Return the [X, Y] coordinate for the center point of the cell that contains the specified text.  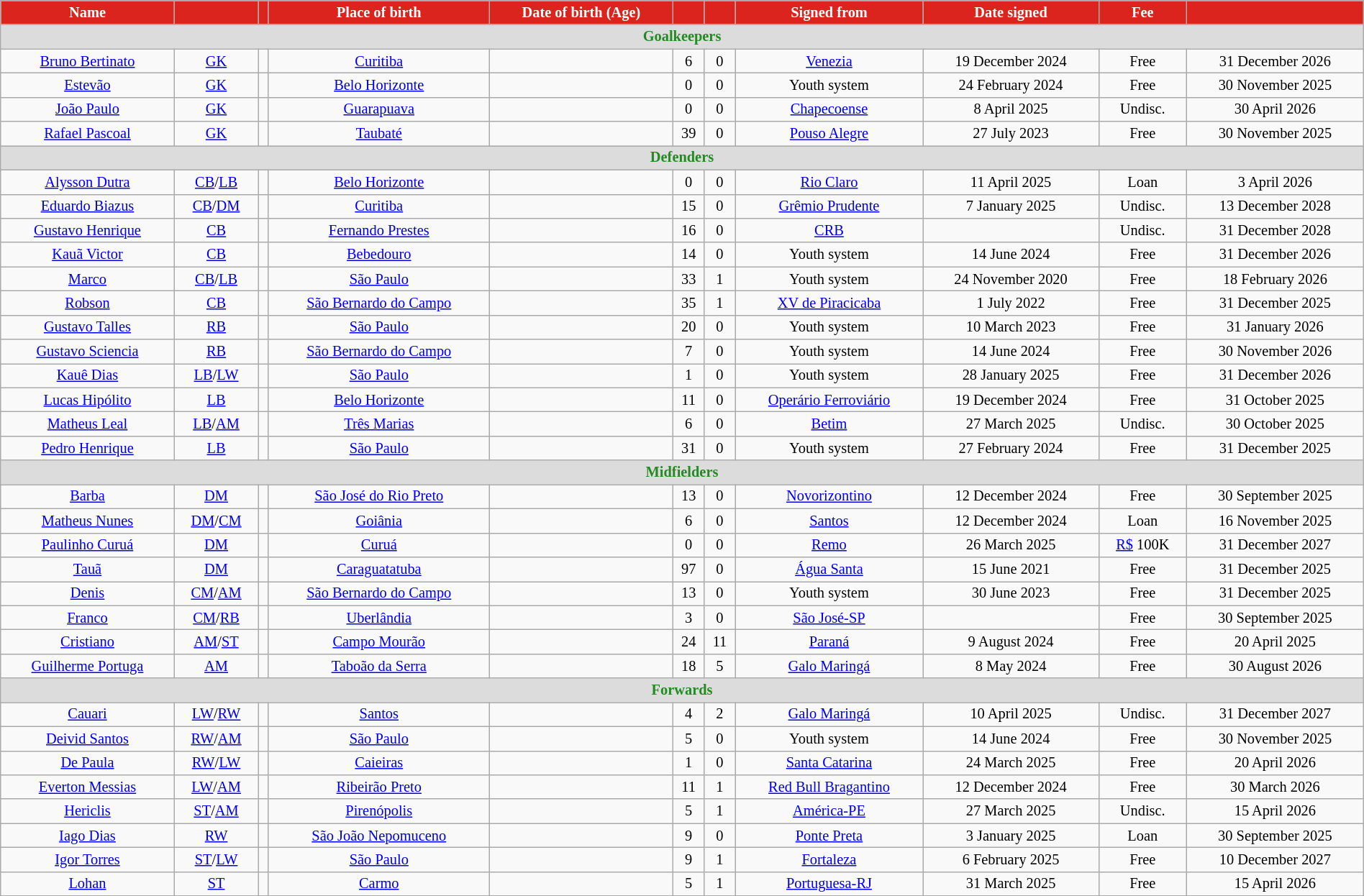
Novorizontino [829, 496]
Tauã [88, 569]
Rafael Pascoal [88, 134]
São João Nepomuceno [379, 836]
Matheus Leal [88, 424]
Igor Torres [88, 859]
Cauari [88, 714]
Defenders [682, 157]
Caraguatatuba [379, 569]
Santa Catarina [829, 763]
Curuá [379, 545]
Forwards [682, 690]
Kauê Dias [88, 375]
1 July 2022 [1011, 303]
31 [688, 448]
De Paula [88, 763]
CB/DM [216, 206]
13 December 2028 [1276, 206]
ST [216, 884]
Goalkeepers [682, 37]
10 December 2027 [1276, 859]
AM/ST [216, 641]
Uberlândia [379, 618]
RW/LW [216, 763]
Red Bull Bragantino [829, 787]
CM/AM [216, 593]
João Paulo [88, 109]
ST/LW [216, 859]
Estevão [88, 85]
Operário Ferroviário [829, 400]
Taboão da Serra [379, 666]
Eduardo Biazus [88, 206]
Bruno Bertinato [88, 61]
Fortaleza [829, 859]
18 [688, 666]
Portuguesa-RJ [829, 884]
7 January 2025 [1011, 206]
RW/AM [216, 739]
28 January 2025 [1011, 375]
Place of birth [379, 12]
Caieiras [379, 763]
15 June 2021 [1011, 569]
Venezia [829, 61]
DM/CM [216, 521]
30 November 2026 [1276, 352]
Remo [829, 545]
Betim [829, 424]
Barba [88, 496]
27 July 2023 [1011, 134]
Deivid Santos [88, 739]
26 March 2025 [1011, 545]
Três Marias [379, 424]
6 February 2025 [1011, 859]
Goiânia [379, 521]
RW [216, 836]
8 May 2024 [1011, 666]
LB/AM [216, 424]
Fee [1142, 12]
Matheus Nunes [88, 521]
Signed from [829, 12]
35 [688, 303]
Guilherme Portuga [88, 666]
30 August 2026 [1276, 666]
2 [719, 714]
3 April 2026 [1276, 182]
24 [688, 641]
30 March 2026 [1276, 787]
São José do Rio Preto [379, 496]
4 [688, 714]
16 [688, 230]
Paraná [829, 641]
R$ 100K [1142, 545]
Date signed [1011, 12]
Água Santa [829, 569]
Lohan [88, 884]
11 April 2025 [1011, 182]
10 April 2025 [1011, 714]
Denis [88, 593]
Fernando Prestes [379, 230]
Cristiano [88, 641]
20 April 2026 [1276, 763]
Pirenópolis [379, 811]
CRB [829, 230]
8 April 2025 [1011, 109]
Gustavo Henrique [88, 230]
16 November 2025 [1276, 521]
39 [688, 134]
Kauã Victor [88, 255]
31 January 2026 [1276, 327]
30 June 2023 [1011, 593]
Name [88, 12]
Grêmio Prudente [829, 206]
97 [688, 569]
31 October 2025 [1276, 400]
LW/AM [216, 787]
LW/RW [216, 714]
30 October 2025 [1276, 424]
Robson [88, 303]
9 August 2024 [1011, 641]
24 February 2024 [1011, 85]
Marco [88, 279]
18 February 2026 [1276, 279]
24 November 2020 [1011, 279]
Rio Claro [829, 182]
Ponte Preta [829, 836]
30 April 2026 [1276, 109]
Lucas Hipólito [88, 400]
Pouso Alegre [829, 134]
Hericlis [88, 811]
XV de Piracicaba [829, 303]
20 April 2025 [1276, 641]
Alysson Dutra [88, 182]
Date of birth (Age) [581, 12]
Guarapuava [379, 109]
Pedro Henrique [88, 448]
Iago Dias [88, 836]
31 March 2025 [1011, 884]
3 [688, 618]
27 February 2024 [1011, 448]
Campo Mourão [379, 641]
31 December 2028 [1276, 230]
33 [688, 279]
7 [688, 352]
Bebedouro [379, 255]
CM/RB [216, 618]
Carmo [379, 884]
LB/LW [216, 375]
15 [688, 206]
Midfielders [682, 472]
Gustavo Sciencia [88, 352]
América-PE [829, 811]
AM [216, 666]
Ribeirão Preto [379, 787]
Franco [88, 618]
Taubaté [379, 134]
24 March 2025 [1011, 763]
3 January 2025 [1011, 836]
Paulinho Curuá [88, 545]
Chapecoense [829, 109]
20 [688, 327]
Everton Messias [88, 787]
14 [688, 255]
Gustavo Talles [88, 327]
10 March 2023 [1011, 327]
ST/AM [216, 811]
São José-SP [829, 618]
